Locate the cell with the specified text and output its (x, y) center coordinate. 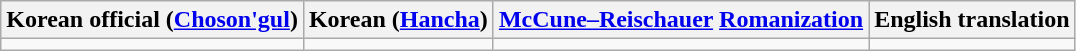
McCune–Reischauer Romanization (680, 20)
Korean (Hancha) (398, 20)
English translation (972, 20)
Korean official (Choson'gul) (152, 20)
